From the cell containing the given text, extract its center point as [X, Y] coordinate. 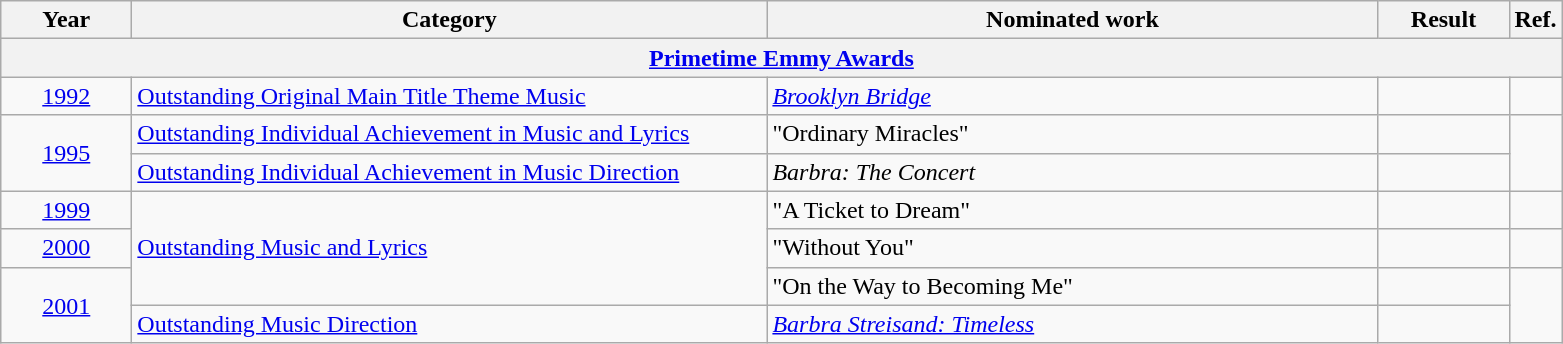
Outstanding Individual Achievement in Music Direction [450, 172]
Year [66, 20]
Primetime Emmy Awards [782, 58]
"On the Way to Becoming Me" [1072, 286]
2000 [66, 248]
Outstanding Original Main Title Theme Music [450, 96]
Ref. [1536, 20]
Result [1444, 20]
Nominated work [1072, 20]
"Ordinary Miracles" [1072, 134]
2001 [66, 305]
Barbra: The Concert [1072, 172]
"A Ticket to Dream" [1072, 210]
Barbra Streisand: Timeless [1072, 324]
1999 [66, 210]
Brooklyn Bridge [1072, 96]
1992 [66, 96]
"Without You" [1072, 248]
Category [450, 20]
Outstanding Individual Achievement in Music and Lyrics [450, 134]
Outstanding Music and Lyrics [450, 248]
Outstanding Music Direction [450, 324]
1995 [66, 153]
